Return the (x, y) coordinate for the center point of the cell that contains the specified text.  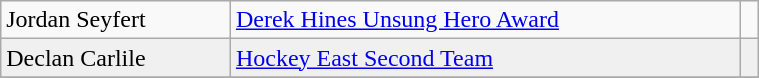
Hockey East Second Team (485, 58)
Derek Hines Unsung Hero Award (485, 20)
Declan Carlile (116, 58)
Jordan Seyfert (116, 20)
